From the cell containing the given text, extract its center point as [x, y] coordinate. 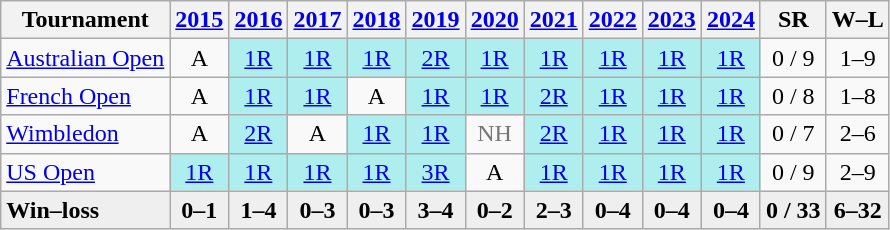
3–4 [436, 210]
NH [494, 134]
0–2 [494, 210]
2020 [494, 20]
2021 [554, 20]
Win–loss [86, 210]
0 / 33 [793, 210]
3R [436, 172]
2019 [436, 20]
1–9 [858, 58]
French Open [86, 96]
2015 [200, 20]
2023 [672, 20]
0–1 [200, 210]
2–9 [858, 172]
Wimbledon [86, 134]
Tournament [86, 20]
US Open [86, 172]
2–3 [554, 210]
0 / 8 [793, 96]
2–6 [858, 134]
2017 [318, 20]
W–L [858, 20]
2022 [612, 20]
1–4 [258, 210]
Australian Open [86, 58]
SR [793, 20]
2016 [258, 20]
2024 [730, 20]
0 / 7 [793, 134]
1–8 [858, 96]
6–32 [858, 210]
2018 [376, 20]
